Extract the (X, Y) coordinate from the center of the cell holding the provided text.  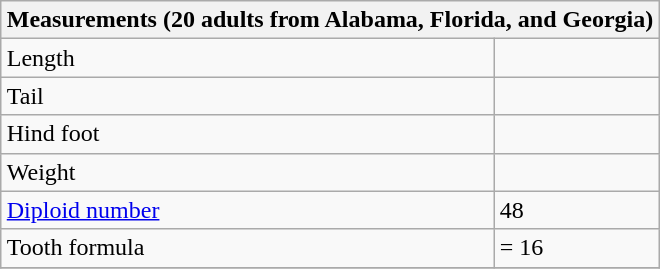
= 16 (576, 248)
Weight (248, 172)
48 (576, 210)
Diploid number (248, 210)
Measurements (20 adults from Alabama, Florida, and Georgia) (330, 20)
Tail (248, 96)
Length (248, 58)
Hind foot (248, 134)
Tooth formula (248, 248)
